Output the (x, y) coordinate of the center of the cell containing the given text.  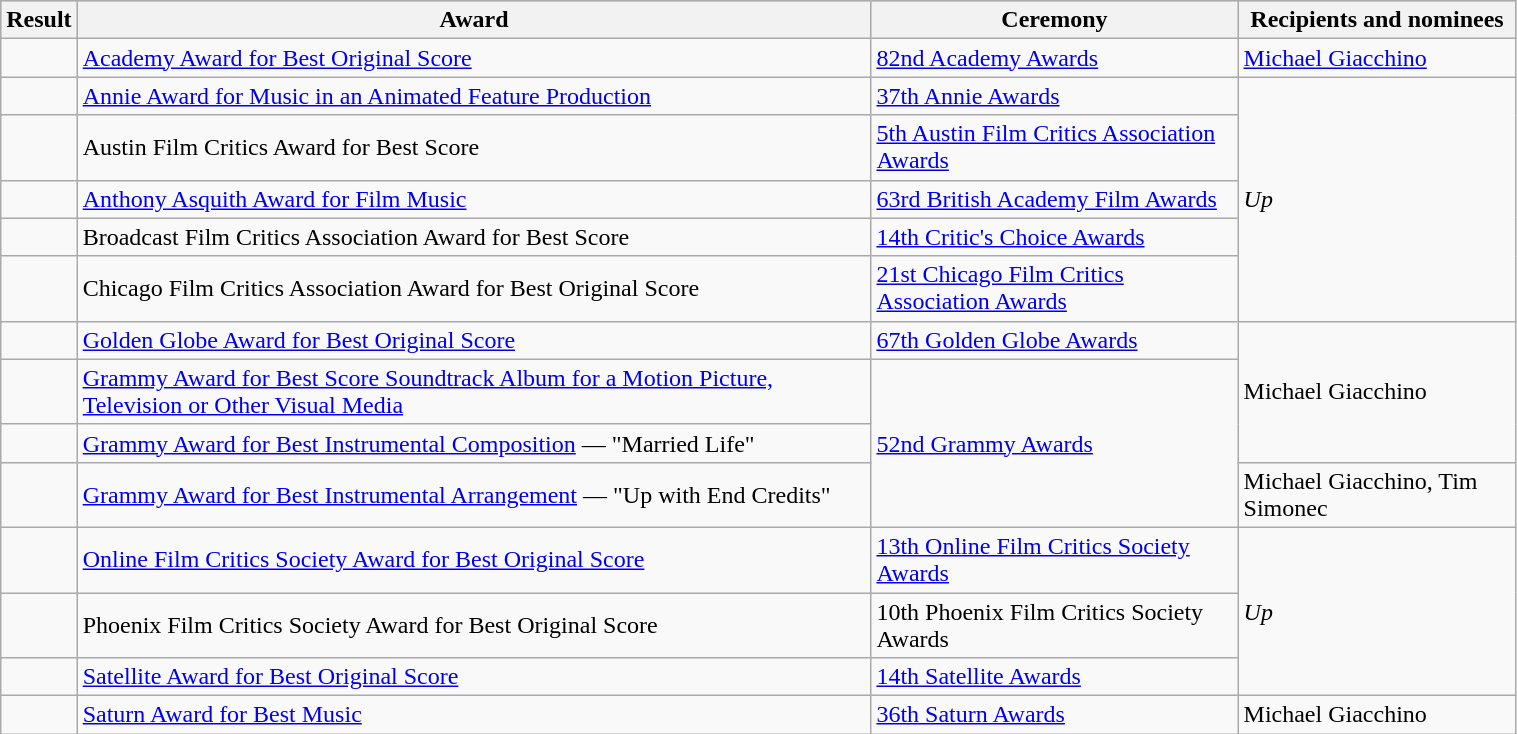
Recipients and nominees (1377, 20)
37th Annie Awards (1054, 96)
10th Phoenix Film Critics Society Awards (1054, 624)
Michael Giacchino, Tim Simonec (1377, 494)
Saturn Award for Best Music (474, 715)
Broadcast Film Critics Association Award for Best Score (474, 237)
Result (39, 20)
52nd Grammy Awards (1054, 443)
14th Critic's Choice Awards (1054, 237)
82nd Academy Awards (1054, 58)
Satellite Award for Best Original Score (474, 677)
Grammy Award for Best Instrumental Arrangement — "Up with End Credits" (474, 494)
36th Saturn Awards (1054, 715)
Academy Award for Best Original Score (474, 58)
Online Film Critics Society Award for Best Original Score (474, 560)
Annie Award for Music in an Animated Feature Production (474, 96)
21st Chicago Film Critics Association Awards (1054, 288)
Golden Globe Award for Best Original Score (474, 340)
Anthony Asquith Award for Film Music (474, 199)
63rd British Academy Film Awards (1054, 199)
Chicago Film Critics Association Award for Best Original Score (474, 288)
Award (474, 20)
Grammy Award for Best Score Soundtrack Album for a Motion Picture, Television or Other Visual Media (474, 392)
67th Golden Globe Awards (1054, 340)
Austin Film Critics Award for Best Score (474, 148)
14th Satellite Awards (1054, 677)
Phoenix Film Critics Society Award for Best Original Score (474, 624)
5th Austin Film Critics Association Awards (1054, 148)
13th Online Film Critics Society Awards (1054, 560)
Ceremony (1054, 20)
Grammy Award for Best Instrumental Composition — "Married Life" (474, 443)
